Return [X, Y] of the center of cell containing provided text 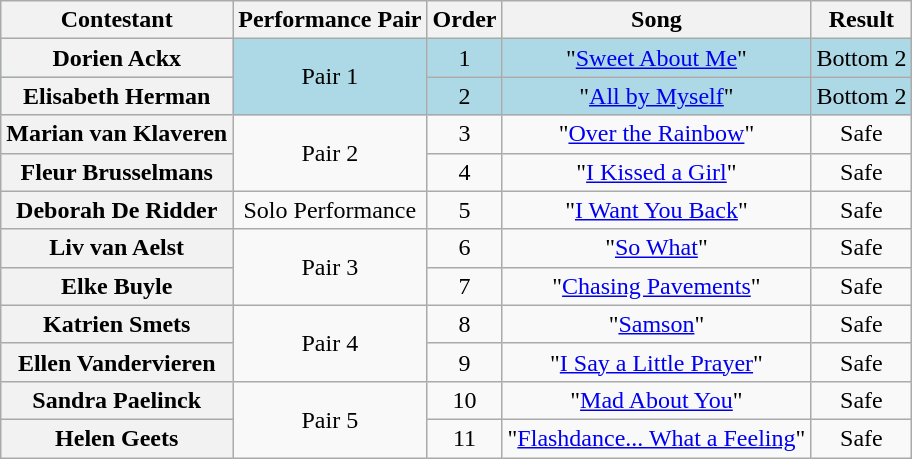
Solo Performance [330, 210]
Sandra Paelinck [117, 400]
"Chasing Pavements" [656, 286]
11 [464, 438]
Pair 5 [330, 419]
Deborah De Ridder [117, 210]
Helen Geets [117, 438]
Pair 2 [330, 153]
10 [464, 400]
"I Say a Little Prayer" [656, 362]
"Mad About You" [656, 400]
"I Want You Back" [656, 210]
"All by Myself" [656, 96]
"Over the Rainbow" [656, 134]
Song [656, 20]
Result [862, 20]
Pair 4 [330, 343]
Ellen Vandervieren [117, 362]
"Samson" [656, 324]
5 [464, 210]
Liv van Aelst [117, 248]
Performance Pair [330, 20]
Pair 3 [330, 267]
3 [464, 134]
Order [464, 20]
6 [464, 248]
Elisabeth Herman [117, 96]
Katrien Smets [117, 324]
1 [464, 58]
Marian van Klaveren [117, 134]
Dorien Ackx [117, 58]
7 [464, 286]
8 [464, 324]
"Flashdance... What a Feeling" [656, 438]
Fleur Brusselmans [117, 172]
"I Kissed a Girl" [656, 172]
Contestant [117, 20]
4 [464, 172]
"So What" [656, 248]
2 [464, 96]
"Sweet About Me" [656, 58]
9 [464, 362]
Elke Buyle [117, 286]
Pair 1 [330, 77]
